Identify which cell holds the provided text, then report its (X, Y) central coordinate. 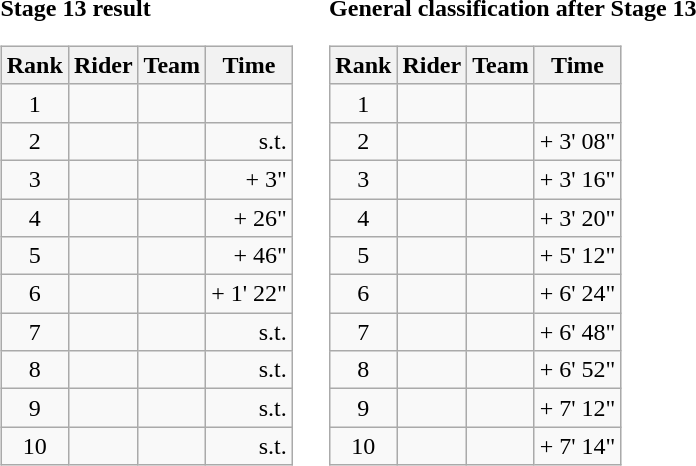
+ 1' 22" (250, 294)
+ 5' 12" (578, 256)
+ 46" (250, 256)
+ 26" (250, 217)
+ 7' 14" (578, 446)
+ 6' 24" (578, 294)
+ 3' 16" (578, 179)
+ 7' 12" (578, 408)
+ 3" (250, 179)
+ 6' 52" (578, 370)
+ 3' 08" (578, 141)
+ 3' 20" (578, 217)
+ 6' 48" (578, 332)
